Output the (x, y) coordinate of the center of the cell containing the given text.  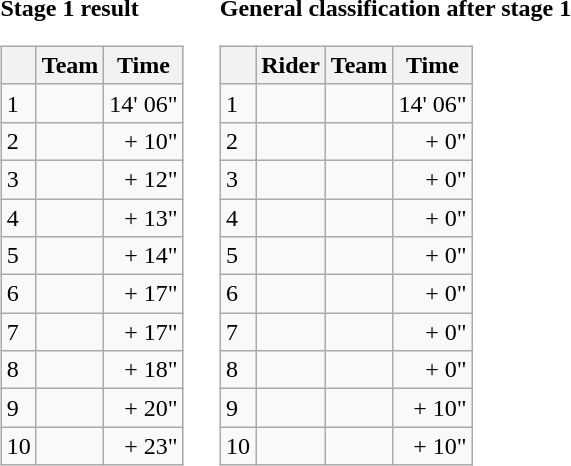
Rider (291, 65)
+ 13" (144, 217)
+ 12" (144, 179)
+ 20" (144, 408)
+ 23" (144, 446)
+ 14" (144, 256)
+ 18" (144, 370)
